Return the (X, Y) coordinate for the center point of the cell that contains the specified text.  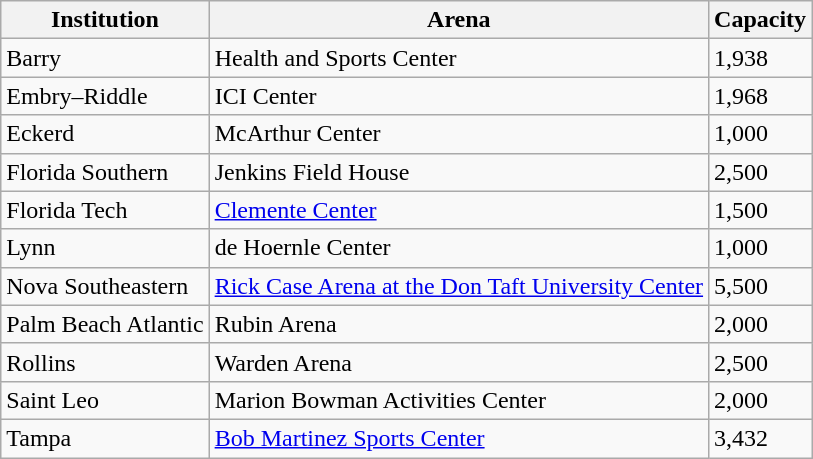
ICI Center (458, 96)
Bob Martinez Sports Center (458, 438)
Eckerd (105, 134)
Clemente Center (458, 210)
Institution (105, 20)
Palm Beach Atlantic (105, 324)
5,500 (760, 286)
Marion Bowman Activities Center (458, 400)
McArthur Center (458, 134)
Arena (458, 20)
Rollins (105, 362)
Warden Arena (458, 362)
Barry (105, 58)
Florida Southern (105, 172)
1,500 (760, 210)
Rick Case Arena at the Don Taft University Center (458, 286)
3,432 (760, 438)
de Hoernle Center (458, 248)
1,938 (760, 58)
Embry–Riddle (105, 96)
Tampa (105, 438)
Nova Southeastern (105, 286)
Jenkins Field House (458, 172)
Florida Tech (105, 210)
Capacity (760, 20)
Lynn (105, 248)
Rubin Arena (458, 324)
Health and Sports Center (458, 58)
Saint Leo (105, 400)
1,968 (760, 96)
